Capture the cell that displays the provided text and extract its (X, Y) central coordinate. 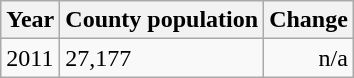
27,177 (162, 58)
Change (309, 20)
County population (162, 20)
n/a (309, 58)
Year (30, 20)
2011 (30, 58)
